For the text-containing cell, return its midpoint in [X, Y] coordinate format. 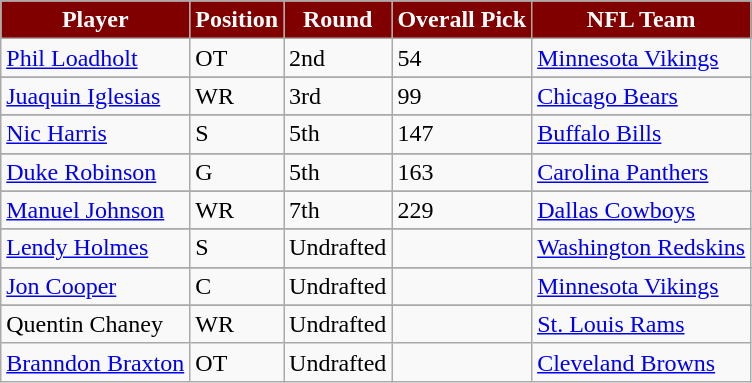
54 [462, 58]
Manuel Johnson [96, 210]
2nd [338, 58]
Player [96, 20]
G [237, 172]
Lendy Holmes [96, 248]
Overall Pick [462, 20]
Washington Redskins [642, 248]
3rd [338, 96]
Phil Loadholt [96, 58]
Dallas Cowboys [642, 210]
163 [462, 172]
Round [338, 20]
99 [462, 96]
C [237, 286]
NFL Team [642, 20]
Nic Harris [96, 134]
Quentin Chaney [96, 324]
St. Louis Rams [642, 324]
229 [462, 210]
Cleveland Browns [642, 362]
Position [237, 20]
147 [462, 134]
Jon Cooper [96, 286]
Carolina Panthers [642, 172]
Chicago Bears [642, 96]
Juaquin Iglesias [96, 96]
Buffalo Bills [642, 134]
7th [338, 210]
Branndon Braxton [96, 362]
Duke Robinson [96, 172]
